Search for the cell housing the specified text and yield its [X, Y] center coordinate. 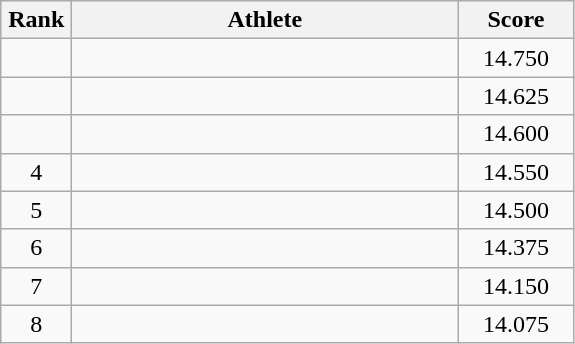
14.625 [516, 96]
14.375 [516, 248]
Athlete [265, 20]
5 [36, 210]
7 [36, 286]
14.750 [516, 58]
14.075 [516, 324]
14.500 [516, 210]
6 [36, 248]
8 [36, 324]
14.150 [516, 286]
14.600 [516, 134]
Rank [36, 20]
4 [36, 172]
14.550 [516, 172]
Score [516, 20]
